Capture the cell that displays the provided text and extract its (X, Y) central coordinate. 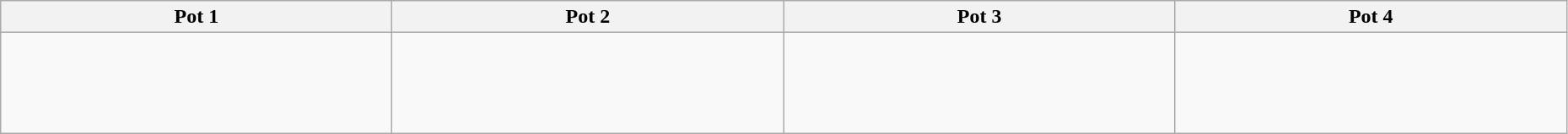
Pot 3 (979, 17)
Pot 4 (1371, 17)
Pot 1 (197, 17)
Pot 2 (588, 17)
